Capture the cell that displays the provided text and extract its [X, Y] central coordinate. 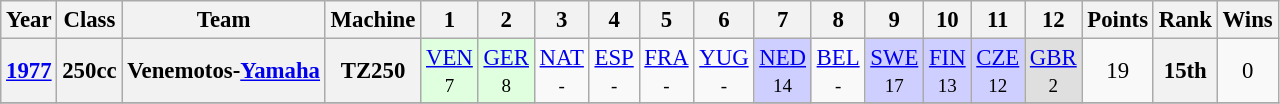
10 [948, 20]
250cc [90, 72]
Venemotos-Yamaha [224, 72]
FRA- [666, 72]
15th [1185, 72]
12 [1054, 20]
11 [998, 20]
Points [1118, 20]
Year [29, 20]
7 [782, 20]
Class [90, 20]
Team [224, 20]
CZE12 [998, 72]
6 [724, 20]
5 [666, 20]
1977 [29, 72]
8 [838, 20]
19 [1118, 72]
2 [506, 20]
0 [1248, 72]
Rank [1185, 20]
FIN13 [948, 72]
4 [614, 20]
9 [894, 20]
GER8 [506, 72]
YUG- [724, 72]
VEN7 [450, 72]
TZ250 [372, 72]
3 [562, 20]
1 [450, 20]
BEL- [838, 72]
NED14 [782, 72]
NAT- [562, 72]
Machine [372, 20]
SWE17 [894, 72]
ESP- [614, 72]
GBR2 [1054, 72]
Wins [1248, 20]
